Detect which cell encompasses the target text, then output its [X, Y] center coordinate. 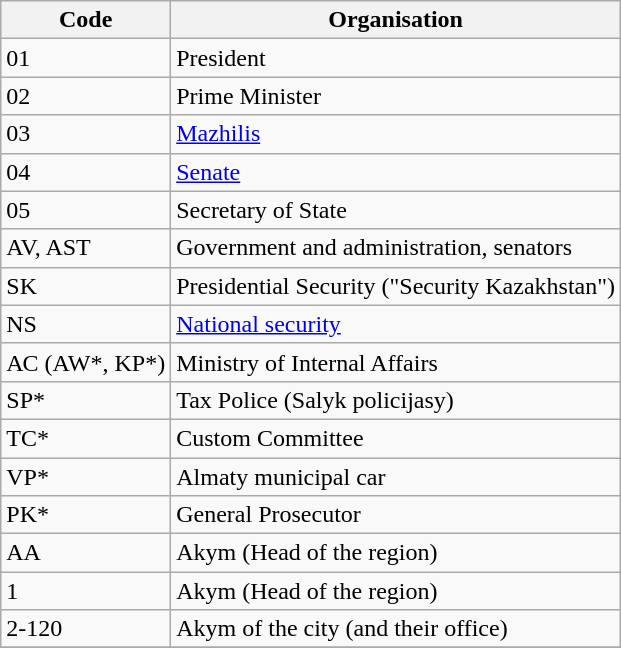
Code [86, 20]
ТC* [86, 438]
General Prosecutor [396, 515]
National security [396, 324]
05 [86, 210]
03 [86, 134]
Senate [396, 172]
2-120 [86, 629]
President [396, 58]
Government and administration, senators [396, 248]
Custom Committee [396, 438]
02 [86, 96]
SK [86, 286]
04 [86, 172]
Mazhilis [396, 134]
Secretary of State [396, 210]
VP* [86, 477]
1 [86, 591]
AV, AST [86, 248]
Tax Police (Salyk policijasy) [396, 400]
Presidential Security ("Security Kazakhstan") [396, 286]
PK* [86, 515]
АА [86, 553]
АС (AW*, KP*) [86, 362]
Ministry of Internal Affairs [396, 362]
Prime Minister [396, 96]
NS [86, 324]
SP* [86, 400]
01 [86, 58]
Akym of the city (and their office) [396, 629]
Organisation [396, 20]
Almaty municipal car [396, 477]
